Find where the given text appears and provide that cell's center as (X, Y) coordinate. 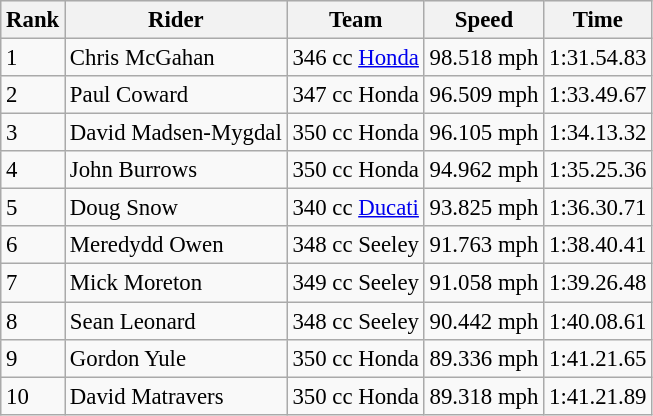
98.518 mph (484, 58)
Doug Snow (176, 208)
1:34.13.32 (598, 133)
Speed (484, 20)
91.763 mph (484, 245)
96.105 mph (484, 133)
Sean Leonard (176, 321)
93.825 mph (484, 208)
John Burrows (176, 170)
Mick Moreton (176, 283)
89.336 mph (484, 358)
David Matravers (176, 396)
Rider (176, 20)
94.962 mph (484, 170)
346 cc Honda (356, 58)
7 (33, 283)
10 (33, 396)
4 (33, 170)
Gordon Yule (176, 358)
2 (33, 95)
Paul Coward (176, 95)
1:39.26.48 (598, 283)
349 cc Seeley (356, 283)
5 (33, 208)
David Madsen-Mygdal (176, 133)
90.442 mph (484, 321)
Team (356, 20)
1:36.30.71 (598, 208)
91.058 mph (484, 283)
9 (33, 358)
96.509 mph (484, 95)
Chris McGahan (176, 58)
3 (33, 133)
1:38.40.41 (598, 245)
1:41.21.65 (598, 358)
89.318 mph (484, 396)
1:40.08.61 (598, 321)
1:31.54.83 (598, 58)
Time (598, 20)
8 (33, 321)
1:41.21.89 (598, 396)
340 cc Ducati (356, 208)
1 (33, 58)
1:33.49.67 (598, 95)
1:35.25.36 (598, 170)
Meredydd Owen (176, 245)
6 (33, 245)
Rank (33, 20)
347 cc Honda (356, 95)
